Provide the [X, Y] coordinate of the cell's center where the given text is located.  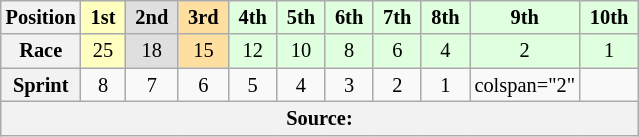
8th [445, 17]
4th [253, 17]
3 [349, 85]
10th [609, 17]
10 [301, 51]
6th [349, 17]
7th [397, 17]
2nd [152, 17]
Position [41, 17]
5 [253, 85]
1st [104, 17]
Race [41, 51]
18 [152, 51]
25 [104, 51]
5th [301, 17]
12 [253, 51]
colspan="2" [525, 85]
9th [525, 17]
15 [203, 51]
7 [152, 85]
Source: [320, 118]
3rd [203, 17]
Sprint [41, 85]
